Provide the [X, Y] coordinate of the cell's center where the given text is located.  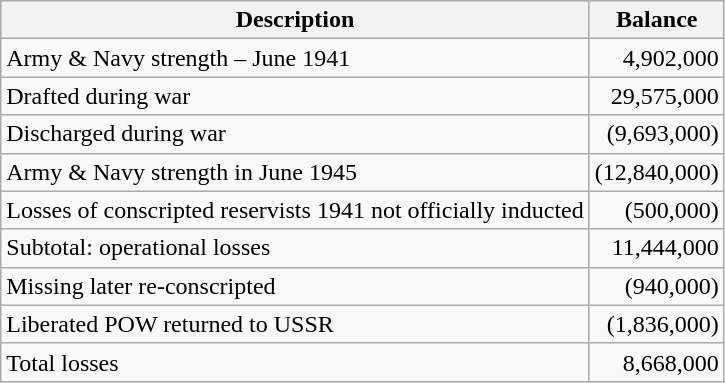
Subtotal: operational losses [295, 248]
29,575,000 [656, 96]
(940,000) [656, 286]
Missing later re-conscripted [295, 286]
Description [295, 20]
(9,693,000) [656, 134]
Losses of conscripted reservists 1941 not officially inducted [295, 210]
Army & Navy strength in June 1945 [295, 172]
Balance [656, 20]
(12,840,000) [656, 172]
(500,000) [656, 210]
Drafted during war [295, 96]
Discharged during war [295, 134]
(1,836,000) [656, 324]
11,444,000 [656, 248]
Army & Navy strength – June 1941 [295, 58]
Liberated POW returned to USSR [295, 324]
8,668,000 [656, 362]
Total losses [295, 362]
4,902,000 [656, 58]
